Find where the given text appears and provide that cell's center as [X, Y] coordinate. 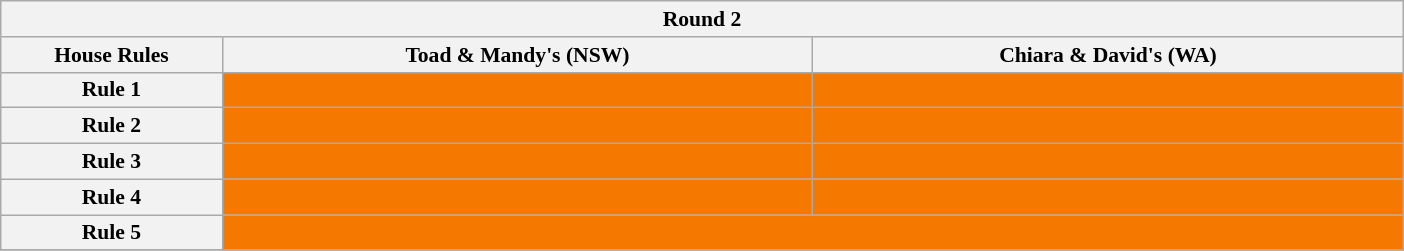
Toad & Mandy's (NSW) [518, 55]
Rule 4 [112, 197]
Chiara & David's (WA) [1108, 55]
Rule 1 [112, 90]
Rule 2 [112, 126]
Rule 5 [112, 233]
Round 2 [702, 19]
House Rules [112, 55]
Rule 3 [112, 162]
